Output the (x, y) coordinate of the center of the cell containing the given text.  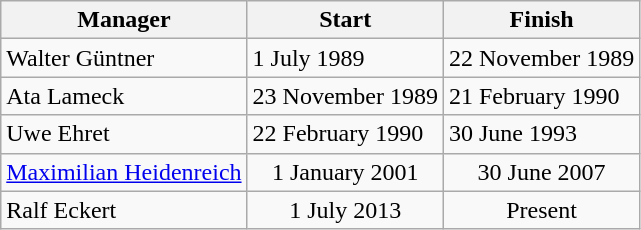
Maximilian Heidenreich (124, 172)
23 November 1989 (345, 96)
Ata Lameck (124, 96)
1 July 1989 (345, 58)
Manager (124, 20)
Start (345, 20)
21 February 1990 (541, 96)
22 February 1990 (345, 134)
1 July 2013 (345, 210)
Finish (541, 20)
Uwe Ehret (124, 134)
22 November 1989 (541, 58)
1 January 2001 (345, 172)
Present (541, 210)
Ralf Eckert (124, 210)
Walter Güntner (124, 58)
30 June 1993 (541, 134)
30 June 2007 (541, 172)
